Find where the given text appears and provide that cell's center as (X, Y) coordinate. 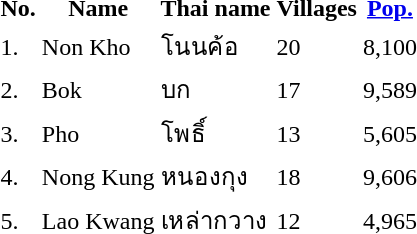
Nong Kung (98, 176)
Bok (98, 90)
หนองกุง (216, 176)
17 (316, 90)
18 (316, 176)
โนนค้อ (216, 46)
Pho (98, 133)
Non Kho (98, 46)
20 (316, 46)
13 (316, 133)
โพธิ์ (216, 133)
บก (216, 90)
